Identify which cell holds the provided text, then report its [X, Y] central coordinate. 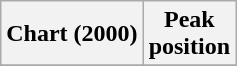
Chart (2000) [72, 34]
Peakposition [189, 34]
